Pinpoint the cell where the given text exists, returning its [X, Y] midpoint coordinate. 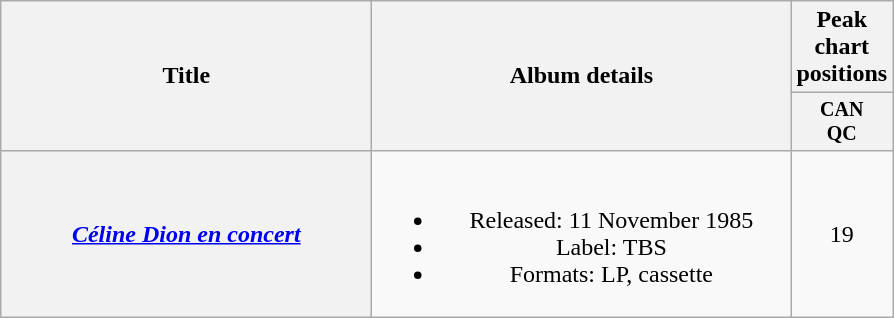
Céline Dion en concert [186, 234]
CANQC [842, 122]
Album details [582, 76]
19 [842, 234]
Title [186, 76]
Released: 11 November 1985Label: TBSFormats: LP, cassette [582, 234]
Peak chart positions [842, 47]
